Pinpoint the cell where the given text exists, returning its (X, Y) midpoint coordinate. 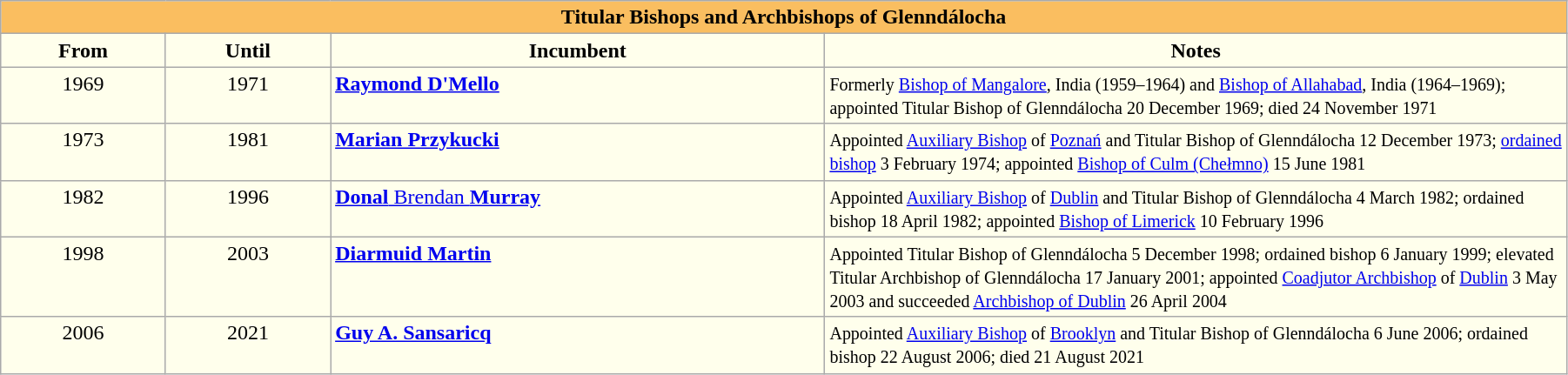
2021 (247, 345)
1971 (247, 96)
Appointed Auxiliary Bishop of Brooklyn and Titular Bishop of Glenndálocha 6 June 2006; ordained bishop 22 August 2006; died 21 August 2021 (1196, 345)
1982 (84, 209)
1996 (247, 209)
2006 (84, 345)
Raymond D'Mello (578, 96)
Notes (1196, 50)
Diarmuid Martin (578, 277)
1973 (84, 151)
Marian Przykucki (578, 151)
1969 (84, 96)
Donal Brendan Murray (578, 209)
Titular Bishops and Archbishops of Glenndálocha (784, 17)
Incumbent (578, 50)
1981 (247, 151)
Guy A. Sansaricq (578, 345)
From (84, 50)
Until (247, 50)
2003 (247, 277)
1998 (84, 277)
